Return the (X, Y) coordinate for the center point of the cell that contains the specified text.  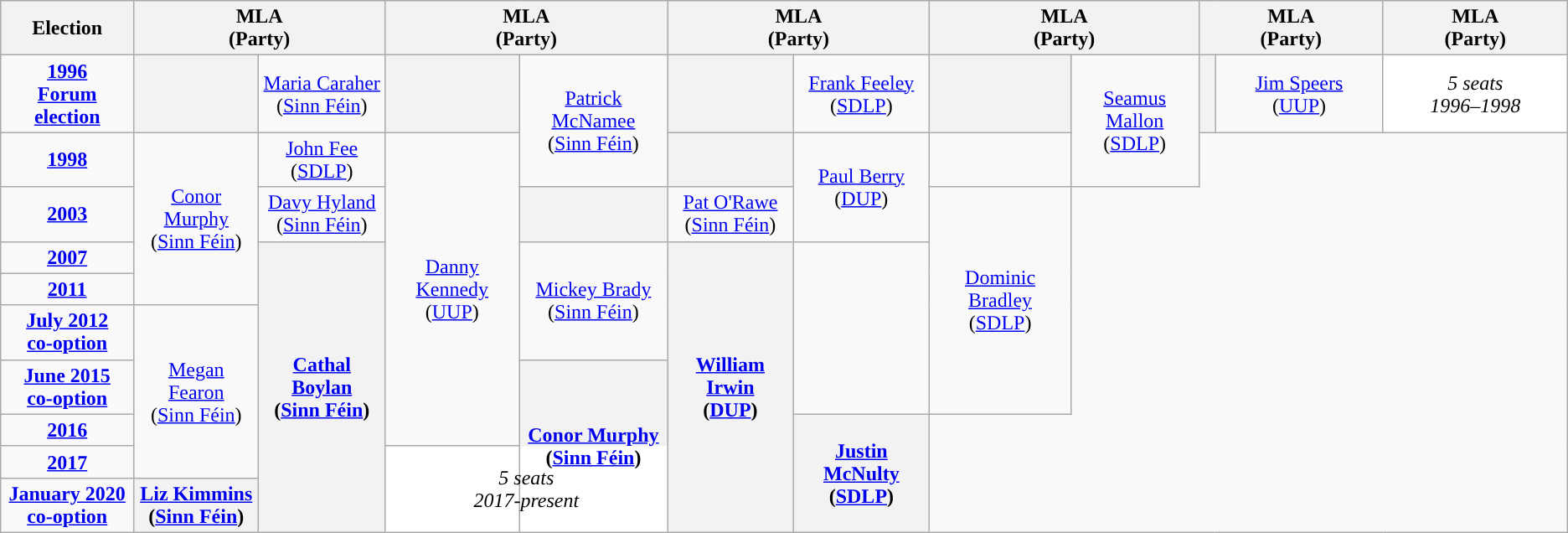
Maria Caraher(Sinn Féin) (322, 94)
1998 (67, 159)
Danny Kennedy(UUP) (452, 289)
1996Forum election (67, 94)
Seamus Mallon(SDLP) (1134, 121)
Davy Hyland(Sinn Féin) (322, 215)
Jim Speers(UUP) (1300, 94)
Dominic Bradley(SDLP) (1000, 300)
Mickey Brady(Sinn Féin) (593, 300)
July 2012co-option (67, 332)
Frank Feeley(SDLP) (861, 94)
Liz Kimmins(Sinn Féin) (196, 505)
William Irwin(DUP) (730, 387)
June 2015co-option (67, 387)
Election (67, 28)
Pat O'Rawe(Sinn Féin) (730, 215)
2016 (67, 430)
Megan Fearon(Sinn Féin) (196, 391)
2011 (67, 289)
2003 (67, 215)
2007 (67, 257)
Justin McNulty(SDLP) (861, 473)
Paul Berry(DUP) (861, 187)
John Fee(SDLP) (322, 159)
5 seats2017-present (526, 489)
Patrick McNamee(Sinn Féin) (593, 121)
5 seats1996–1998 (1475, 94)
2017 (67, 462)
Cathal Boylan(Sinn Féin) (322, 387)
January 2020co-option (67, 505)
